Return the [X, Y] coordinate for the center point of the cell that contains the specified text.  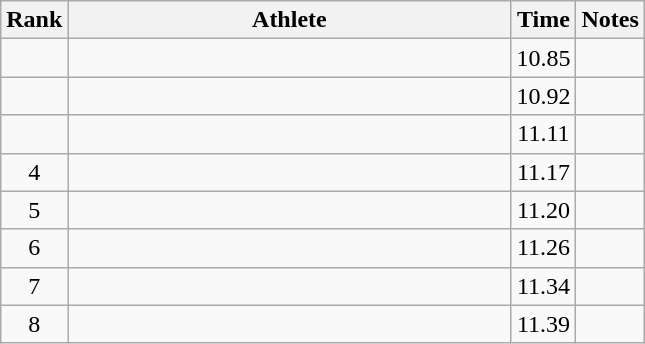
Time [544, 20]
11.39 [544, 324]
10.92 [544, 96]
11.34 [544, 286]
Athlete [290, 20]
11.26 [544, 248]
4 [34, 172]
Notes [610, 20]
5 [34, 210]
6 [34, 248]
7 [34, 286]
8 [34, 324]
11.20 [544, 210]
10.85 [544, 58]
11.17 [544, 172]
Rank [34, 20]
11.11 [544, 134]
